Detect which cell encompasses the target text, then output its [x, y] center coordinate. 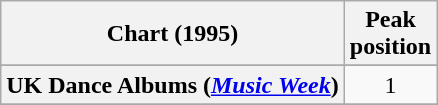
UK Dance Albums (Music Week) [173, 85]
1 [390, 85]
Peak position [390, 34]
Chart (1995) [173, 34]
